Detect which cell encompasses the target text, then output its [X, Y] center coordinate. 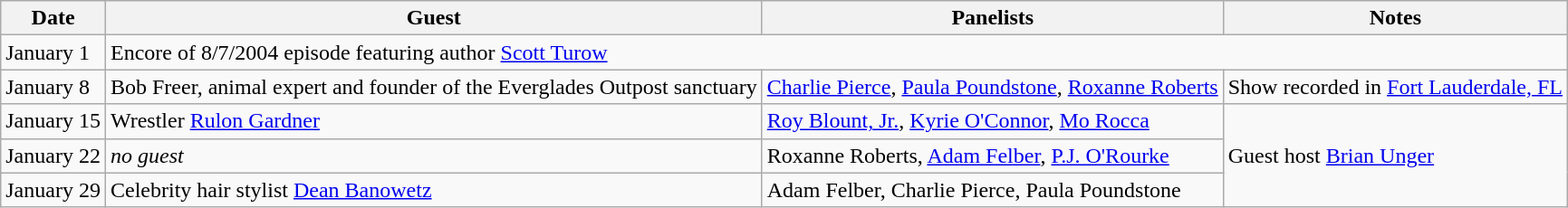
Roy Blount, Jr., Kyrie O'Connor, Mo Rocca [993, 121]
January 8 [53, 87]
Guest host Brian Unger [1395, 156]
Encore of 8/7/2004 episode featuring author Scott Turow [836, 52]
Celebrity hair stylist Dean Banowetz [433, 190]
January 29 [53, 190]
Show recorded in Fort Lauderdale, FL [1395, 87]
January 1 [53, 52]
Adam Felber, Charlie Pierce, Paula Poundstone [993, 190]
Charlie Pierce, Paula Poundstone, Roxanne Roberts [993, 87]
Roxanne Roberts, Adam Felber, P.J. O'Rourke [993, 156]
January 15 [53, 121]
Notes [1395, 18]
Bob Freer, animal expert and founder of the Everglades Outpost sanctuary [433, 87]
Guest [433, 18]
Panelists [993, 18]
Date [53, 18]
January 22 [53, 156]
Wrestler Rulon Gardner [433, 121]
no guest [433, 156]
